Extract the [x, y] coordinate from the center of the cell holding the provided text.  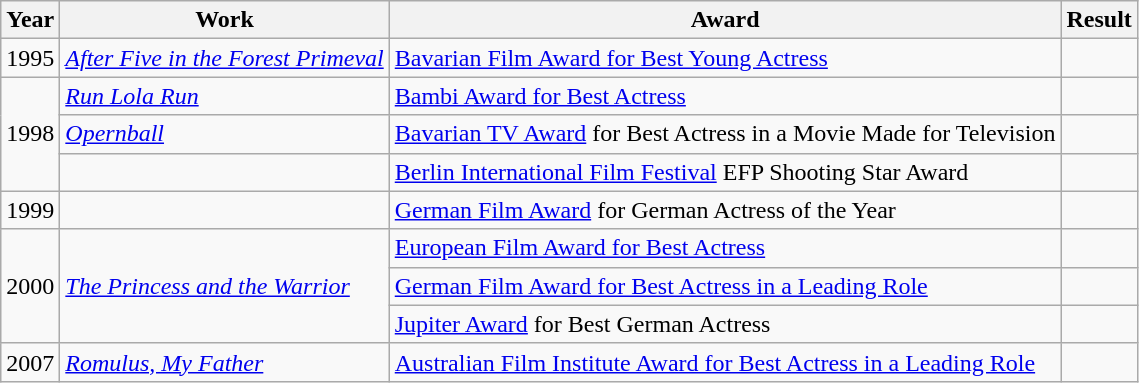
Bambi Award for Best Actress [725, 96]
German Film Award for Best Actress in a Leading Role [725, 286]
Year [30, 20]
Bavarian Film Award for Best Young Actress [725, 58]
1998 [30, 134]
Berlin International Film Festival EFP Shooting Star Award [725, 172]
European Film Award for Best Actress [725, 248]
2000 [30, 286]
Run Lola Run [224, 96]
Work [224, 20]
Australian Film Institute Award for Best Actress in a Leading Role [725, 362]
German Film Award for German Actress of the Year [725, 210]
2007 [30, 362]
Award [725, 20]
Jupiter Award for Best German Actress [725, 324]
Opernball [224, 134]
After Five in the Forest Primeval [224, 58]
Result [1099, 20]
Bavarian TV Award for Best Actress in a Movie Made for Television [725, 134]
1995 [30, 58]
1999 [30, 210]
The Princess and the Warrior [224, 286]
Romulus, My Father [224, 362]
